Determine the [X, Y] coordinate at the center of the cell enclosing the given text.  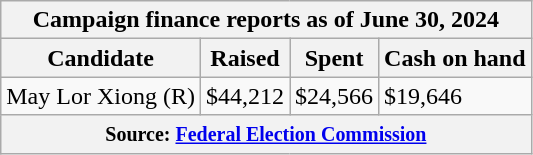
Source: Federal Election Commission [266, 134]
$19,646 [455, 96]
$24,566 [334, 96]
Spent [334, 58]
$44,212 [244, 96]
Raised [244, 58]
Cash on hand [455, 58]
May Lor Xiong (R) [101, 96]
Candidate [101, 58]
Campaign finance reports as of June 30, 2024 [266, 20]
